Return [x, y] of the center of cell containing provided text 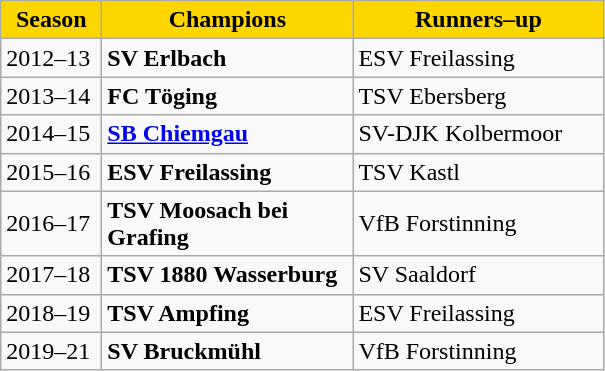
2012–13 [52, 58]
SV Bruckmühl [228, 351]
TSV Ampfing [228, 313]
Champions [228, 20]
TSV 1880 Wasserburg [228, 275]
2018–19 [52, 313]
SB Chiemgau [228, 134]
SV-DJK Kolbermoor [478, 134]
2016–17 [52, 224]
2014–15 [52, 134]
Season [52, 20]
2013–14 [52, 96]
2015–16 [52, 172]
Runners–up [478, 20]
SV Erlbach [228, 58]
TSV Kastl [478, 172]
2019–21 [52, 351]
TSV Moosach bei Grafing [228, 224]
TSV Ebersberg [478, 96]
SV Saaldorf [478, 275]
2017–18 [52, 275]
FC Töging [228, 96]
